Provide the [X, Y] coordinate of the cell's center where the given text is located.  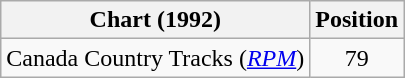
Position [357, 20]
Canada Country Tracks (RPM) [156, 58]
Chart (1992) [156, 20]
79 [357, 58]
